Return the [x, y] coordinate for the center point of the cell that contains the specified text.  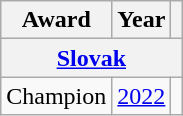
Slovak [92, 58]
Year [142, 20]
2022 [142, 96]
Champion [56, 96]
Award [56, 20]
